Scan for the cell matching the given text and deliver its [x, y] coordinate at center. 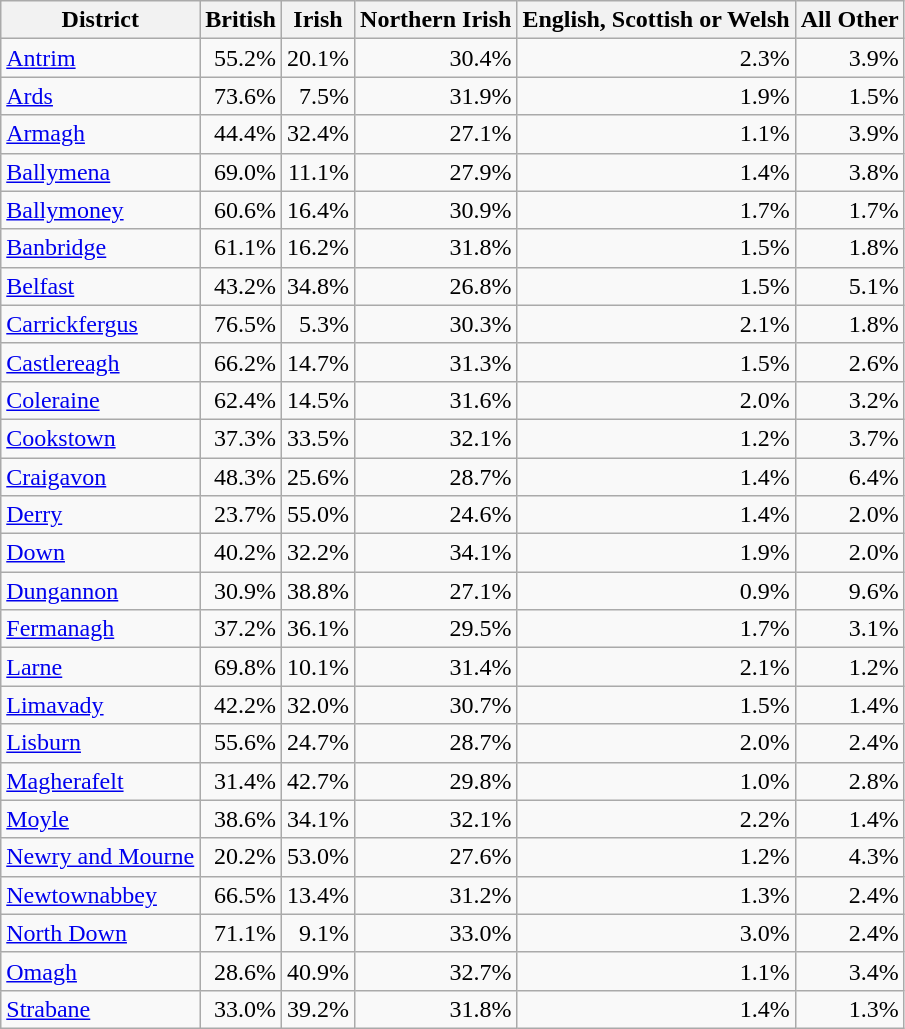
3.1% [850, 629]
6.4% [850, 477]
Northern Irish [436, 20]
27.6% [436, 857]
20.2% [241, 857]
61.1% [241, 248]
28.6% [241, 971]
29.8% [436, 781]
53.0% [318, 857]
76.5% [241, 324]
32.7% [436, 971]
3.4% [850, 971]
62.4% [241, 400]
33.5% [318, 438]
11.1% [318, 172]
9.6% [850, 591]
31.2% [436, 895]
5.1% [850, 286]
38.6% [241, 819]
25.6% [318, 477]
30.3% [436, 324]
69.8% [241, 667]
Limavady [100, 705]
13.4% [318, 895]
Fermanagh [100, 629]
32.0% [318, 705]
24.6% [436, 515]
55.2% [241, 58]
40.9% [318, 971]
North Down [100, 933]
Banbridge [100, 248]
5.3% [318, 324]
All Other [850, 20]
32.4% [318, 134]
55.6% [241, 743]
English, Scottish or Welsh [656, 20]
Derry [100, 515]
Magherafelt [100, 781]
Armagh [100, 134]
31.6% [436, 400]
71.1% [241, 933]
44.4% [241, 134]
14.5% [318, 400]
2.3% [656, 58]
Dungannon [100, 591]
42.2% [241, 705]
30.7% [436, 705]
30.4% [436, 58]
3.7% [850, 438]
38.8% [318, 591]
Newry and Mourne [100, 857]
Down [100, 553]
36.1% [318, 629]
31.9% [436, 96]
16.2% [318, 248]
Antrim [100, 58]
Castlereagh [100, 362]
31.3% [436, 362]
Irish [318, 20]
27.9% [436, 172]
37.2% [241, 629]
69.0% [241, 172]
24.7% [318, 743]
34.8% [318, 286]
7.5% [318, 96]
3.2% [850, 400]
32.2% [318, 553]
37.3% [241, 438]
29.5% [436, 629]
16.4% [318, 210]
39.2% [318, 1009]
42.7% [318, 781]
Larne [100, 667]
9.1% [318, 933]
Cookstown [100, 438]
23.7% [241, 515]
Ballymoney [100, 210]
26.8% [436, 286]
73.6% [241, 96]
66.2% [241, 362]
Ards [100, 96]
10.1% [318, 667]
3.8% [850, 172]
District [100, 20]
Craigavon [100, 477]
Coleraine [100, 400]
Newtownabbey [100, 895]
Strabane [100, 1009]
2.6% [850, 362]
1.0% [656, 781]
0.9% [656, 591]
14.7% [318, 362]
Belfast [100, 286]
60.6% [241, 210]
40.2% [241, 553]
Moyle [100, 819]
20.1% [318, 58]
2.8% [850, 781]
66.5% [241, 895]
Carrickfergus [100, 324]
2.2% [656, 819]
Lisburn [100, 743]
48.3% [241, 477]
43.2% [241, 286]
55.0% [318, 515]
Ballymena [100, 172]
4.3% [850, 857]
Omagh [100, 971]
3.0% [656, 933]
British [241, 20]
